Locate the cell with the specified text and output its [X, Y] center coordinate. 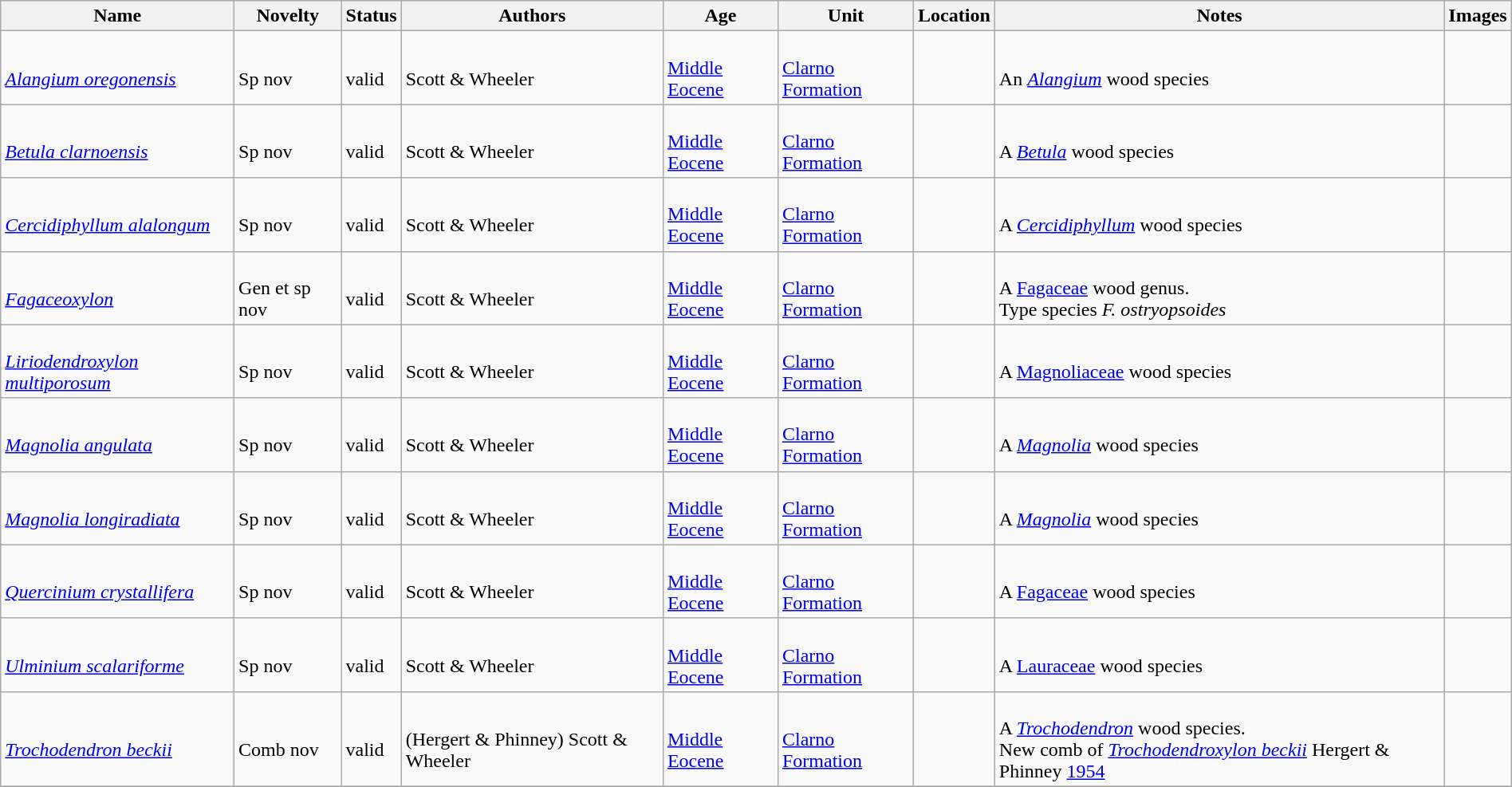
A Lauraceae wood species [1219, 655]
A Fagaceae wood species [1219, 581]
A Cercidiphyllum wood species [1219, 214]
Name [118, 16]
Fagaceoxylon [118, 288]
A Fagaceae wood genus. Type species F. ostryopsoides [1219, 288]
Images [1478, 16]
Location [955, 16]
(Hergert & Phinney) Scott & Wheeler [532, 738]
Liriodendroxylon multiporosum [118, 361]
Magnolia angulata [118, 435]
A Trochodendron wood species. New comb of Trochodendroxylon beckii Hergert & Phinney 1954 [1219, 738]
Trochodendron beckii [118, 738]
A Betula wood species [1219, 141]
Authors [532, 16]
Status [372, 16]
Gen et sp nov [288, 288]
Age [720, 16]
Unit [845, 16]
Novelty [288, 16]
Quercinium crystallifera [118, 581]
An Alangium wood species [1219, 68]
Comb nov [288, 738]
Betula clarnoensis [118, 141]
Magnolia longiradiata [118, 508]
A Magnoliaceae wood species [1219, 361]
Cercidiphyllum alalongum [118, 214]
Ulminium scalariforme [118, 655]
Notes [1219, 16]
Alangium oregonensis [118, 68]
